For the text-containing cell, return its midpoint in [x, y] coordinate format. 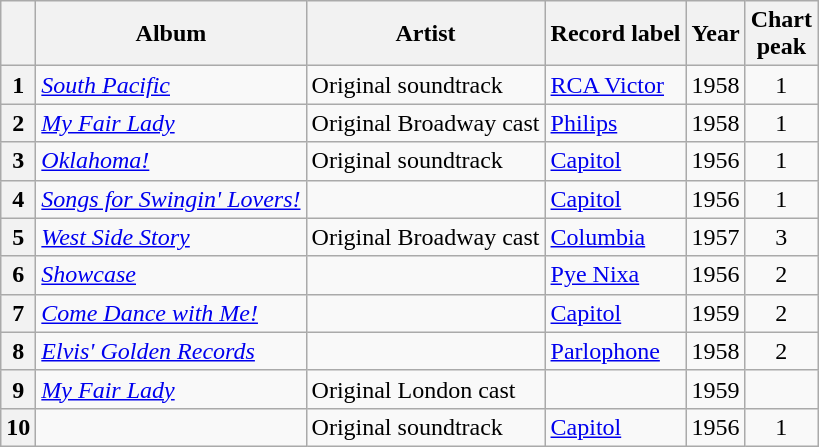
10 [18, 427]
West Side Story [171, 237]
Showcase [171, 275]
South Pacific [171, 85]
1957 [716, 237]
Year [716, 34]
Oklahoma! [171, 161]
5 [18, 237]
6 [18, 275]
Parlophone [616, 351]
Album [171, 34]
Songs for Swingin' Lovers! [171, 199]
8 [18, 351]
7 [18, 313]
Columbia [616, 237]
Elvis' Golden Records [171, 351]
Record label [616, 34]
Come Dance with Me! [171, 313]
Chartpeak [781, 34]
RCA Victor [616, 85]
4 [18, 199]
9 [18, 389]
Artist [426, 34]
Original London cast [426, 389]
Pye Nixa [616, 275]
Philips [616, 123]
